Pinpoint the cell where the given text exists, returning its [X, Y] midpoint coordinate. 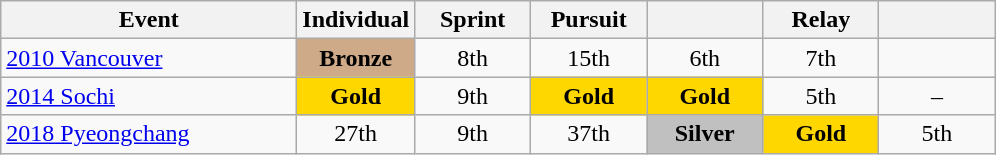
Pursuit [589, 20]
Bronze [356, 58]
15th [589, 58]
Relay [821, 20]
37th [589, 134]
2018 Pyeongchang [149, 134]
2010 Vancouver [149, 58]
Individual [356, 20]
7th [821, 58]
2014 Sochi [149, 96]
Sprint [473, 20]
6th [705, 58]
8th [473, 58]
27th [356, 134]
Event [149, 20]
– [937, 96]
Silver [705, 134]
